For the text-containing cell, return its midpoint in (X, Y) coordinate format. 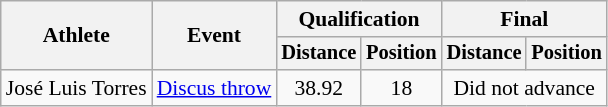
38.92 (318, 88)
Qualification (358, 19)
Athlete (76, 36)
Discus throw (214, 88)
Final (524, 19)
Did not advance (524, 88)
Event (214, 36)
18 (401, 88)
José Luis Torres (76, 88)
